Identify which cell holds the provided text, then report its [x, y] central coordinate. 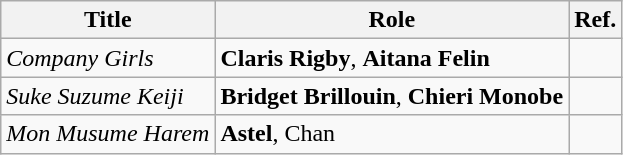
Claris Rigby, Aitana Felin [392, 58]
Mon Musume Harem [108, 134]
Astel, Chan [392, 134]
Ref. [596, 20]
Title [108, 20]
Suke Suzume Keiji [108, 96]
Company Girls [108, 58]
Role [392, 20]
Bridget Brillouin, Chieri Monobe [392, 96]
